Locate the cell with the specified text and output its [x, y] center coordinate. 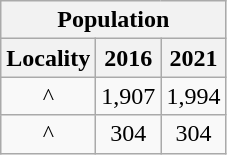
Population [114, 20]
Locality [48, 58]
2021 [194, 58]
2016 [128, 58]
1,994 [194, 96]
1,907 [128, 96]
